Detect which cell encompasses the target text, then output its (x, y) center coordinate. 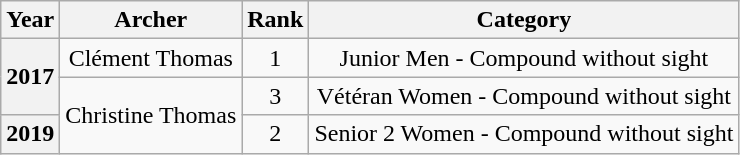
2019 (30, 134)
Christine Thomas (151, 115)
Category (524, 20)
Clément Thomas (151, 58)
Vétéran Women - Compound without sight (524, 96)
2 (276, 134)
Year (30, 20)
Junior Men - Compound without sight (524, 58)
2017 (30, 77)
3 (276, 96)
Archer (151, 20)
1 (276, 58)
Senior 2 Women - Compound without sight (524, 134)
Rank (276, 20)
